Determine the [X, Y] coordinate at the center of the cell enclosing the given text.  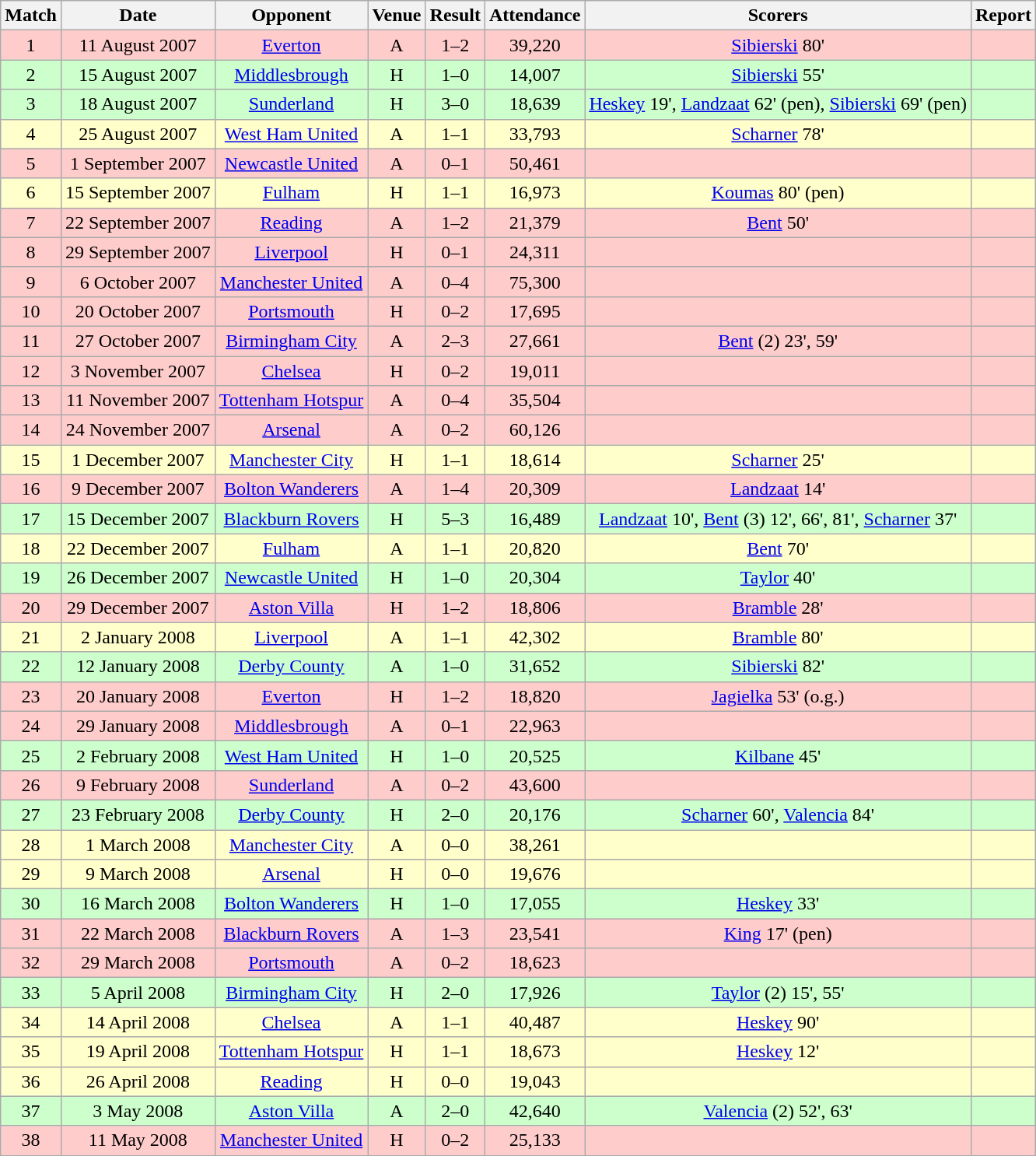
6 October 2007 [138, 282]
11 November 2007 [138, 401]
75,300 [534, 282]
35 [31, 1052]
32 [31, 963]
43,600 [534, 785]
50,461 [534, 163]
5 [31, 163]
9 March 2008 [138, 874]
Bent (2) 23', 59' [778, 341]
Date [138, 16]
9 February 2008 [138, 785]
18 [31, 548]
34 [31, 1022]
2 January 2008 [138, 637]
Report [1003, 16]
24 [31, 726]
2 [31, 75]
20,304 [534, 578]
Sibierski 80' [778, 45]
18,614 [534, 460]
12 January 2008 [138, 667]
23 [31, 696]
27 October 2007 [138, 341]
22,963 [534, 726]
18,806 [534, 608]
40,487 [534, 1022]
20,525 [534, 755]
Sibierski 82' [778, 667]
1–4 [455, 489]
Bent 50' [778, 222]
20 January 2008 [138, 696]
20 October 2007 [138, 311]
20,176 [534, 814]
22 September 2007 [138, 222]
31 [31, 934]
26 [31, 785]
19 April 2008 [138, 1052]
Kilbane 45' [778, 755]
20,309 [534, 489]
Scorers [778, 16]
38 [31, 1140]
Heskey 19', Landzaat 62' (pen), Sibierski 69' (pen) [778, 104]
19 [31, 578]
Heskey 33' [778, 904]
3 May 2008 [138, 1111]
Scharner 78' [778, 134]
22 March 2008 [138, 934]
Jagielka 53' (o.g.) [778, 696]
3 November 2007 [138, 371]
22 [31, 667]
17 [31, 519]
1 December 2007 [138, 460]
1–3 [455, 934]
42,302 [534, 637]
37 [31, 1111]
13 [31, 401]
1 September 2007 [138, 163]
16 March 2008 [138, 904]
31,652 [534, 667]
26 December 2007 [138, 578]
7 [31, 222]
Sibierski 55' [778, 75]
8 [31, 252]
17,926 [534, 993]
28 [31, 844]
15 August 2007 [138, 75]
11 May 2008 [138, 1140]
1 March 2008 [138, 844]
Attendance [534, 16]
36 [31, 1081]
10 [31, 311]
18 August 2007 [138, 104]
19,011 [534, 371]
38,261 [534, 844]
Heskey 12' [778, 1052]
Taylor 40' [778, 578]
Bent 70' [778, 548]
18,673 [534, 1052]
6 [31, 193]
14,007 [534, 75]
King 17' (pen) [778, 934]
9 [31, 282]
25,133 [534, 1140]
Scharner 60', Valencia 84' [778, 814]
20,820 [534, 548]
26 April 2008 [138, 1081]
19,676 [534, 874]
20 [31, 608]
29 December 2007 [138, 608]
1 [31, 45]
Koumas 80' (pen) [778, 193]
Scharner 25' [778, 460]
21,379 [534, 222]
33,793 [534, 134]
14 April 2008 [138, 1022]
60,126 [534, 430]
24,311 [534, 252]
42,640 [534, 1111]
Landzaat 14' [778, 489]
Bramble 80' [778, 637]
29 September 2007 [138, 252]
19,043 [534, 1081]
27,661 [534, 341]
9 December 2007 [138, 489]
39,220 [534, 45]
23 February 2008 [138, 814]
4 [31, 134]
18,820 [534, 696]
16,973 [534, 193]
3 [31, 104]
33 [31, 993]
Result [455, 16]
27 [31, 814]
16 [31, 489]
29 March 2008 [138, 963]
Bramble 28' [778, 608]
Opponent [291, 16]
35,504 [534, 401]
3–0 [455, 104]
23,541 [534, 934]
24 November 2007 [138, 430]
2–3 [455, 341]
25 [31, 755]
18,623 [534, 963]
25 August 2007 [138, 134]
5–3 [455, 519]
22 December 2007 [138, 548]
15 [31, 460]
15 September 2007 [138, 193]
2 February 2008 [138, 755]
Match [31, 16]
16,489 [534, 519]
29 [31, 874]
17,695 [534, 311]
Valencia (2) 52', 63' [778, 1111]
21 [31, 637]
Venue [397, 16]
30 [31, 904]
14 [31, 430]
Taylor (2) 15', 55' [778, 993]
11 [31, 341]
11 August 2007 [138, 45]
18,639 [534, 104]
12 [31, 371]
29 January 2008 [138, 726]
15 December 2007 [138, 519]
Heskey 90' [778, 1022]
5 April 2008 [138, 993]
Landzaat 10', Bent (3) 12', 66', 81', Scharner 37' [778, 519]
17,055 [534, 904]
